Detect which cell encompasses the target text, then output its [X, Y] center coordinate. 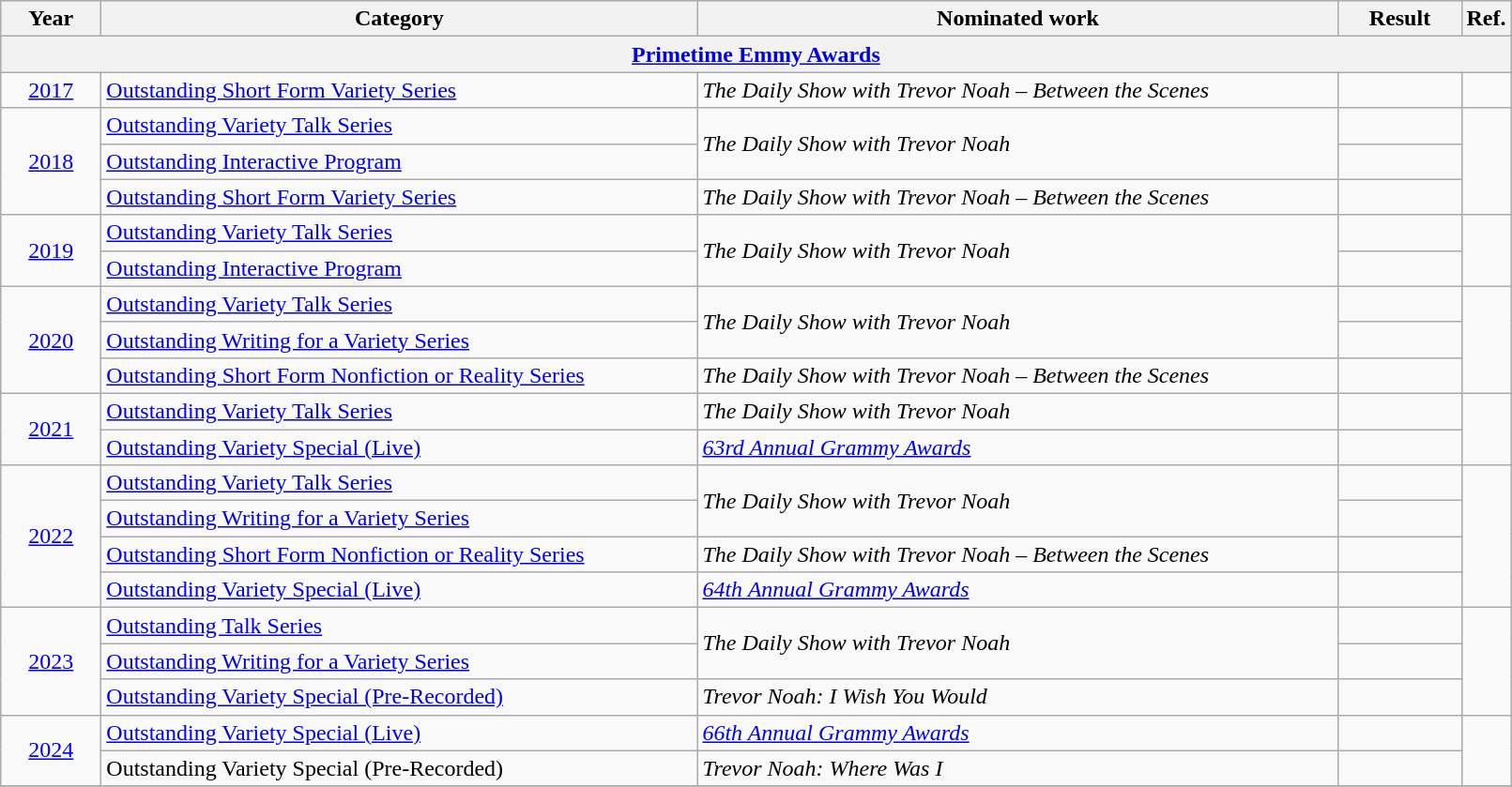
Trevor Noah: Where Was I [1017, 768]
Trevor Noah: I Wish You Would [1017, 697]
Year [51, 19]
63rd Annual Grammy Awards [1017, 447]
2023 [51, 661]
Primetime Emmy Awards [756, 54]
Ref. [1487, 19]
64th Annual Grammy Awards [1017, 590]
2022 [51, 537]
2017 [51, 90]
Outstanding Talk Series [400, 626]
2020 [51, 340]
2024 [51, 750]
2021 [51, 429]
66th Annual Grammy Awards [1017, 733]
Category [400, 19]
Nominated work [1017, 19]
Result [1400, 19]
2018 [51, 161]
2019 [51, 250]
